From the cell containing the given text, extract its center point as [X, Y] coordinate. 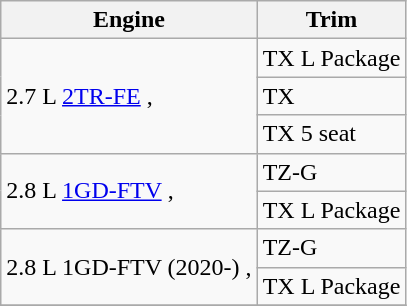
TX [332, 96]
TX 5 seat [332, 134]
Engine [129, 20]
2.8 L 1GD-FTV (2020-) , [129, 267]
2.7 L 2TR-FE , [129, 96]
Trim [332, 20]
2.8 L 1GD-FTV , [129, 191]
